Search for the cell housing the specified text and yield its [x, y] center coordinate. 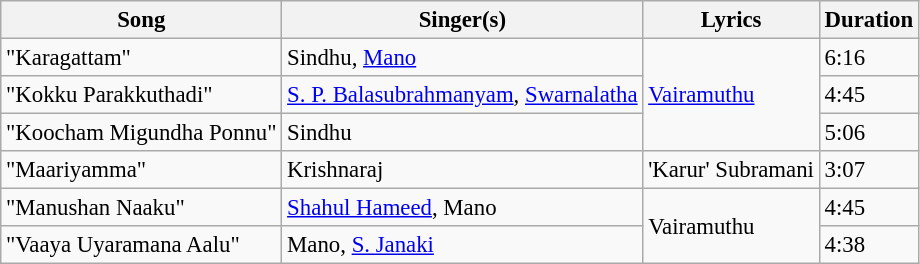
Singer(s) [462, 20]
Krishnaraj [462, 170]
Sindhu, Mano [462, 58]
S. P. Balasubrahmanyam, Swarnalatha [462, 95]
"Maariyamma" [142, 170]
Mano, S. Janaki [462, 245]
"Karagattam" [142, 58]
"Kokku Parakkuthadi" [142, 95]
5:06 [868, 133]
Lyrics [731, 20]
"Vaaya Uyaramana Aalu" [142, 245]
"Manushan Naaku" [142, 208]
Sindhu [462, 133]
4:38 [868, 245]
Song [142, 20]
Shahul Hameed, Mano [462, 208]
"Koocham Migundha Ponnu" [142, 133]
6:16 [868, 58]
'Karur' Subramani [731, 170]
Duration [868, 20]
3:07 [868, 170]
